From the cell containing the given text, extract its center point as (X, Y) coordinate. 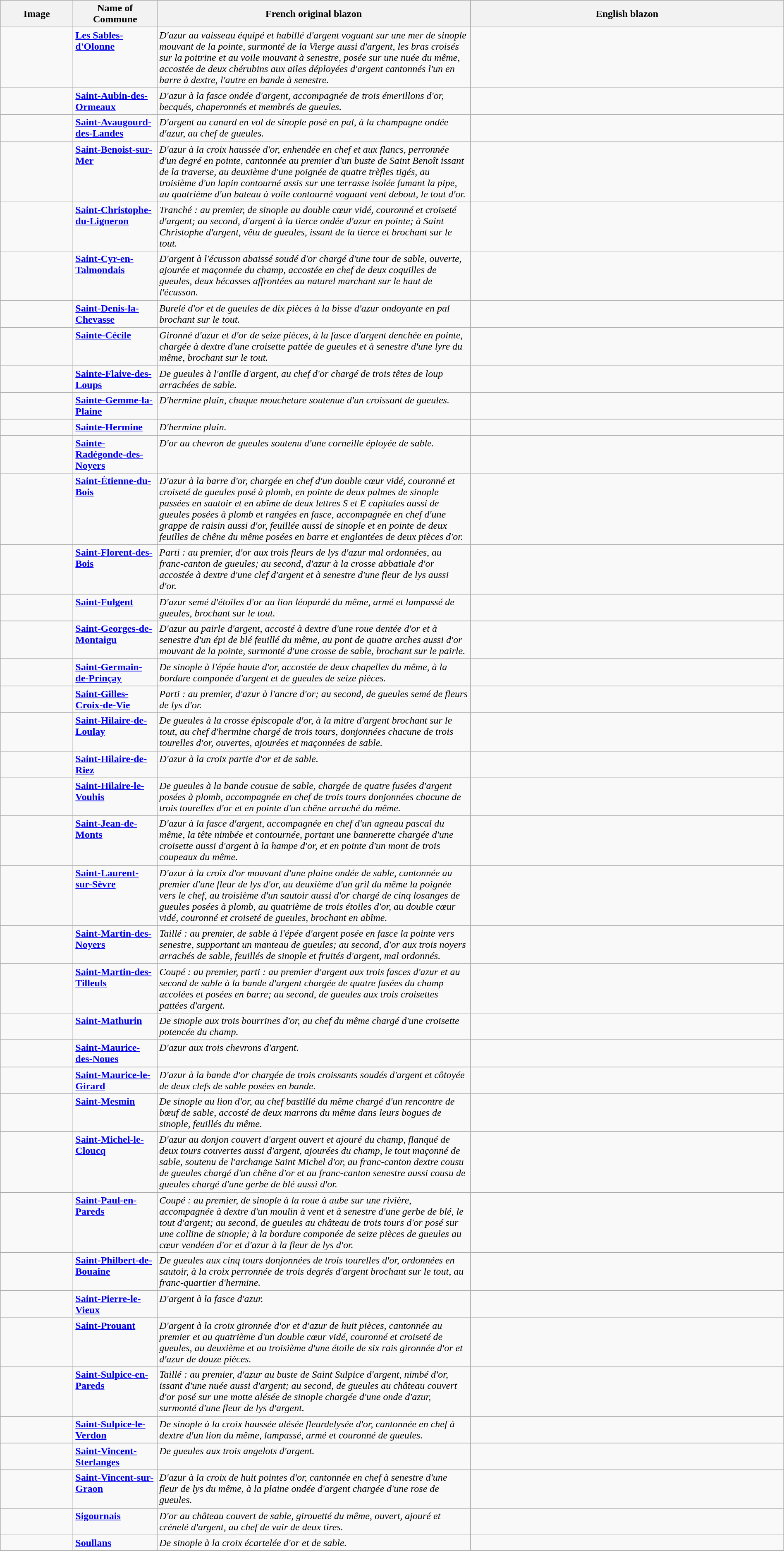
Saint-Martin-des-Tilleuls (115, 988)
Saint-Christophe-du-Ligneron (115, 227)
D'azur semé d'étoiles d'or au lion léopardé du même, armé et lampassé de gueules, brochant sur le tout. (314, 607)
Sainte-Radégonde-des-Noyers (115, 454)
Saint-Fulgent (115, 607)
D'argent à la fasce d'azur. (314, 1304)
Saint-Maurice-le-Girard (115, 1080)
Soullans (115, 1543)
Saint-Jean-de-Monts (115, 841)
De sinople à la croix écartelée d'or et de sable. (314, 1543)
Saint-Benoist-sur-Mer (115, 172)
Saint-Hilaire-de-Loulay (115, 732)
De sinople à la croix haussée alésée fleurdelysée d'or, cantonnée en chef à dextre d'un lion du même, lampassé, armé et couronné de gueules. (314, 1430)
De gueules à l'anille d'argent, au chef d'or chargé de trois têtes de loup arrachées de sable. (314, 379)
Sainte-Flaive-des-Loups (115, 379)
D'azur aux trois chevrons d'argent. (314, 1053)
Les Sables-d'Olonne (115, 58)
Saint-Étienne-du-Bois (115, 509)
D'azur à la bande d'or chargée de trois croissants soudés d'argent et côtoyée de deux clefs de sable posées en bande. (314, 1080)
Sigournais (115, 1522)
D'or au chevron de gueules soutenu d'une corneille éployée de sable. (314, 454)
Saint-Denis-la-Chevasse (115, 314)
Saint-Mesmin (115, 1113)
English blazon (627, 14)
Saint-Georges-de-Montaigu (115, 640)
Saint-Philbert-de-Bouaine (115, 1272)
Saint-Germain-de-Prinçay (115, 673)
Name of Commune (115, 14)
Parti : au premier, d'azur à l'ancre d'or; au second, de gueules semé de fleurs de lys d'or. (314, 699)
D'argent au canard en vol de sinople posé en pal, à la champagne ondée d'azur, au chef de gueules. (314, 128)
Saint-Gilles-Croix-de-Vie (115, 699)
Saint-Paul-en-Pareds (115, 1223)
Saint-Mathurin (115, 1026)
Saint-Cyr-en-Talmondais (115, 276)
Saint-Vincent-sur-Graon (115, 1489)
Sainte-Cécile (115, 346)
Saint-Florent-des-Bois (115, 569)
French original blazon (314, 14)
Saint-Laurent-sur-Sèvre (115, 895)
Saint-Vincent-Sterlanges (115, 1456)
Sainte-Hermine (115, 427)
De gueules aux trois angelots d'argent. (314, 1456)
D'azur à la croix partie d'or et de sable. (314, 765)
Saint-Martin-des-Noyers (115, 945)
Burelé d'or et de gueules de dix pièces à la bisse d'azur ondoyante en pal brochant sur le tout. (314, 314)
Sainte-Gemme-la-Plaine (115, 405)
Saint-Prouant (115, 1342)
D'azur à la fasce ondée d'argent, accompagnée de trois émerillons d'or, becqués, chaperonnés et membrés de gueules. (314, 101)
De sinople aux trois bourrines d'or, au chef du même chargé d'une croisette potencée du champ. (314, 1026)
D'hermine plain, chaque moucheture soutenue d'un croissant de gueules. (314, 405)
D'hermine plain. (314, 427)
Saint-Michel-le-Cloucq (115, 1162)
De sinople à l'épée haute d'or, accostée de deux chapelles du même, à la bordure componée d'argent et de gueules de seize pièces. (314, 673)
Saint-Sulpice-le-Verdon (115, 1430)
Saint-Sulpice-en-Pareds (115, 1392)
Saint-Hilaire-de-Riez (115, 765)
Saint-Pierre-le-Vieux (115, 1304)
Saint-Aubin-des-Ormeaux (115, 101)
Saint-Hilaire-le-Vouhis (115, 797)
D'or au château couvert de sable, girouetté du même, ouvert, ajouré et crénelé d'argent, au chef de vair de deux tires. (314, 1522)
Image (37, 14)
Saint-Avaugourd-des-Landes (115, 128)
Saint-Maurice-des-Noues (115, 1053)
